Extract the (x, y) coordinate from the center of the cell holding the provided text.  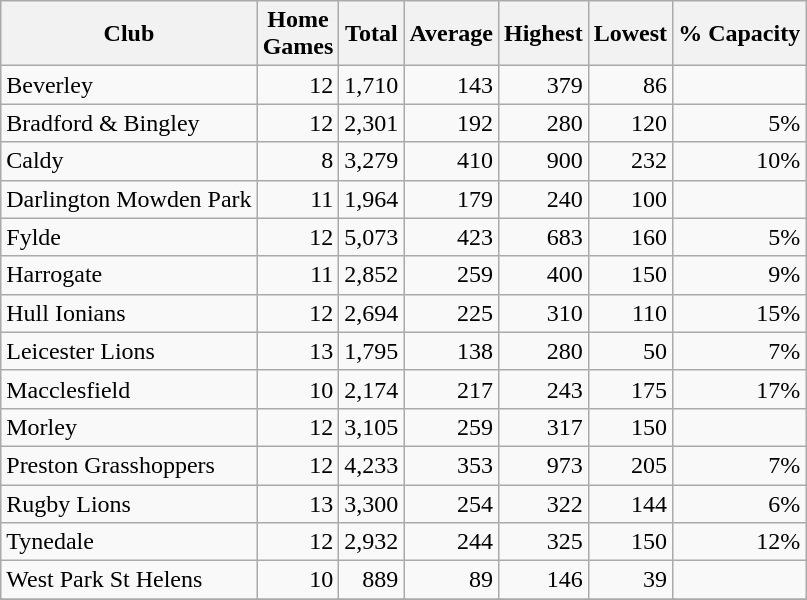
254 (452, 503)
Beverley (129, 85)
683 (543, 237)
Leicester Lions (129, 351)
353 (452, 465)
Preston Grasshoppers (129, 465)
5,073 (372, 237)
12% (740, 542)
6% (740, 503)
86 (630, 85)
Bradford & Bingley (129, 123)
1,964 (372, 199)
100 (630, 199)
2,174 (372, 389)
3,105 (372, 427)
Darlington Mowden Park (129, 199)
410 (452, 161)
Hull Ionians (129, 313)
10% (740, 161)
120 (630, 123)
Highest (543, 34)
325 (543, 542)
3,300 (372, 503)
243 (543, 389)
3,279 (372, 161)
Caldy (129, 161)
Total (372, 34)
West Park St Helens (129, 580)
89 (452, 580)
8 (298, 161)
160 (630, 237)
217 (452, 389)
146 (543, 580)
2,852 (372, 275)
1,710 (372, 85)
Club (129, 34)
50 (630, 351)
225 (452, 313)
889 (372, 580)
Morley (129, 427)
423 (452, 237)
175 (630, 389)
2,301 (372, 123)
9% (740, 275)
973 (543, 465)
Rugby Lions (129, 503)
379 (543, 85)
Average (452, 34)
4,233 (372, 465)
Macclesfield (129, 389)
240 (543, 199)
244 (452, 542)
Tynedale (129, 542)
138 (452, 351)
1,795 (372, 351)
179 (452, 199)
39 (630, 580)
% Capacity (740, 34)
Harrogate (129, 275)
900 (543, 161)
110 (630, 313)
Fylde (129, 237)
192 (452, 123)
2,694 (372, 313)
Lowest (630, 34)
HomeGames (298, 34)
143 (452, 85)
144 (630, 503)
232 (630, 161)
310 (543, 313)
317 (543, 427)
205 (630, 465)
2,932 (372, 542)
400 (543, 275)
322 (543, 503)
17% (740, 389)
15% (740, 313)
